Return (X, Y) of the center of cell containing provided text 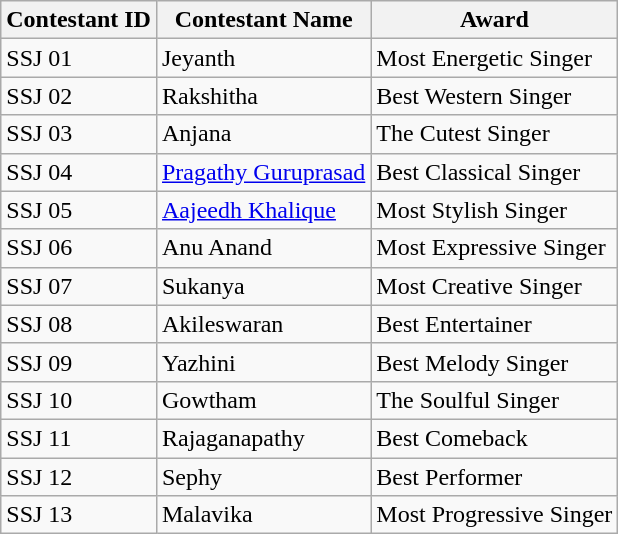
Most Creative Singer (494, 286)
The Soulful Singer (494, 400)
Most Expressive Singer (494, 248)
SSJ 12 (79, 477)
Gowtham (263, 400)
Yazhini (263, 362)
Rajaganapathy (263, 438)
The Cutest Singer (494, 134)
Best Entertainer (494, 324)
Pragathy Guruprasad (263, 172)
Contestant ID (79, 20)
Rakshitha (263, 96)
Most Energetic Singer (494, 58)
SSJ 07 (79, 286)
Best Classical Singer (494, 172)
SSJ 13 (79, 515)
Sukanya (263, 286)
SSJ 06 (79, 248)
Sephy (263, 477)
SSJ 04 (79, 172)
SSJ 01 (79, 58)
Jeyanth (263, 58)
Contestant Name (263, 20)
SSJ 09 (79, 362)
Best Comeback (494, 438)
Akileswaran (263, 324)
Best Melody Singer (494, 362)
SSJ 03 (79, 134)
SSJ 11 (79, 438)
Most Progressive Singer (494, 515)
Best Western Singer (494, 96)
Award (494, 20)
SSJ 08 (79, 324)
Aajeedh Khalique (263, 210)
SSJ 10 (79, 400)
SSJ 05 (79, 210)
Anu Anand (263, 248)
SSJ 02 (79, 96)
Anjana (263, 134)
Best Performer (494, 477)
Malavika (263, 515)
Most Stylish Singer (494, 210)
